Capture the cell that displays the provided text and extract its (X, Y) central coordinate. 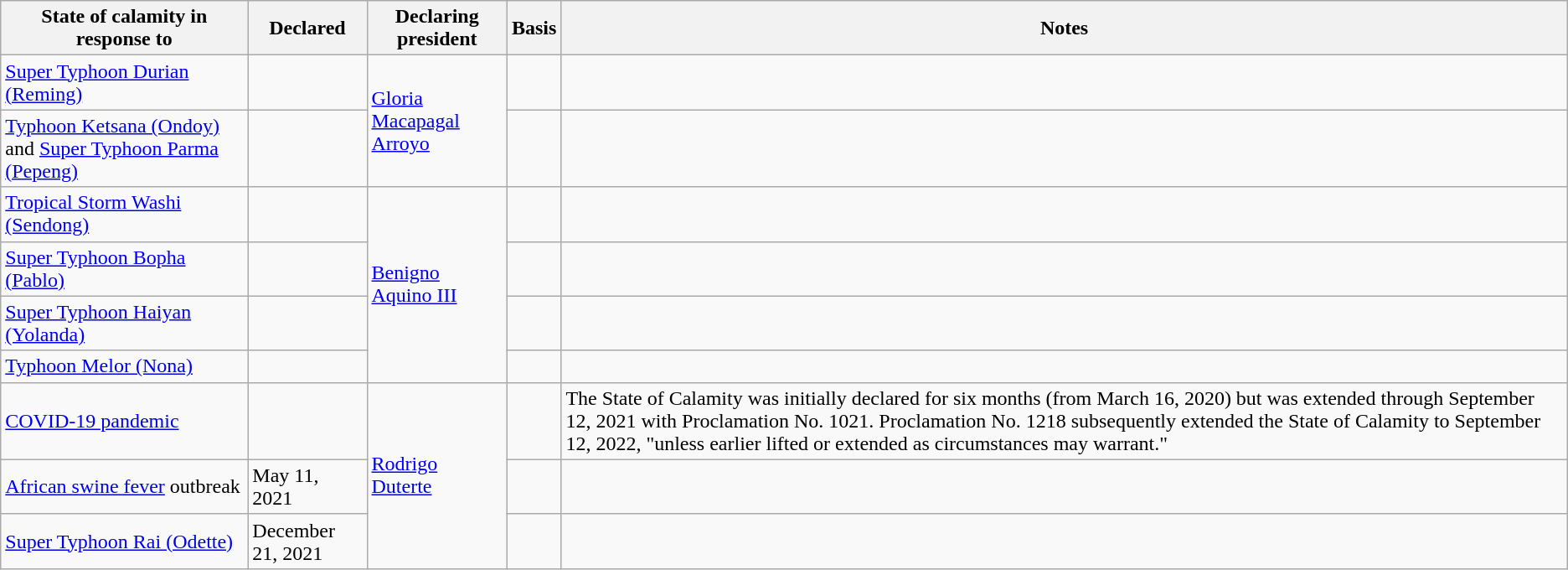
Super Typhoon Durian (Reming) (124, 82)
Benigno Aquino III (437, 285)
Super Typhoon Bopha (Pablo) (124, 268)
Basis (534, 28)
Gloria Macapagal Arroyo (437, 121)
May 11, 2021 (307, 486)
African swine fever outbreak (124, 486)
Rodrigo Duterte (437, 475)
Tropical Storm Washi (Sendong) (124, 215)
Declaring president (437, 28)
Typhoon Melor (Nona) (124, 366)
State of calamity in response to (124, 28)
Super Typhoon Haiyan (Yolanda) (124, 324)
Super Typhoon Rai (Odette) (124, 541)
Declared (307, 28)
Notes (1064, 28)
COVID-19 pandemic (124, 421)
December 21, 2021 (307, 541)
Typhoon Ketsana (Ondoy) and Super Typhoon Parma (Pepeng) (124, 148)
